Return (x, y) of the center of cell containing provided text 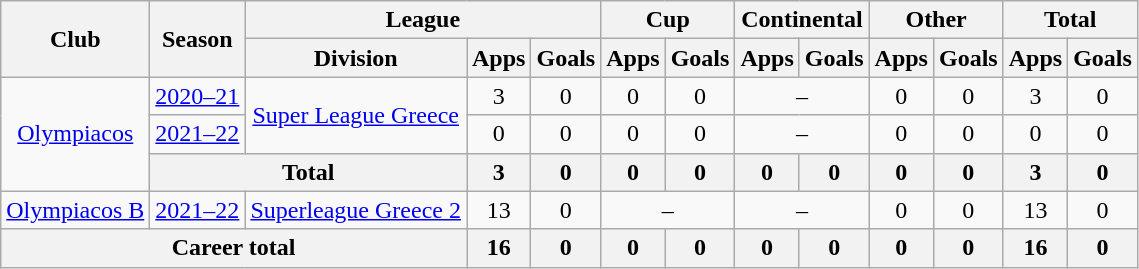
Continental (802, 20)
Olympiacos B (76, 210)
League (423, 20)
Olympiacos (76, 134)
Cup (668, 20)
Super League Greece (356, 115)
Superleague Greece 2 (356, 210)
Club (76, 39)
Career total (234, 248)
Other (936, 20)
Season (198, 39)
2020–21 (198, 96)
Division (356, 58)
